Locate the cell with the specified text and output its [x, y] center coordinate. 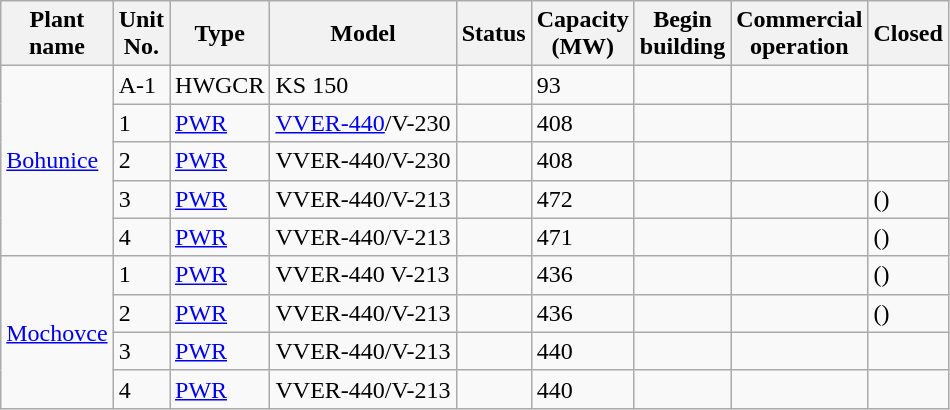
Capacity(MW) [582, 34]
Model [363, 34]
93 [582, 85]
Mochovce [57, 332]
Plantname [57, 34]
Type [220, 34]
A-1 [141, 85]
HWGCR [220, 85]
VVER-440 V-213 [363, 275]
Commercialoperation [800, 34]
Beginbuilding [682, 34]
471 [582, 237]
KS 150 [363, 85]
Closed [908, 34]
472 [582, 199]
Status [494, 34]
Bohunice [57, 161]
UnitNo. [141, 34]
